Detect which cell encompasses the target text, then output its (X, Y) center coordinate. 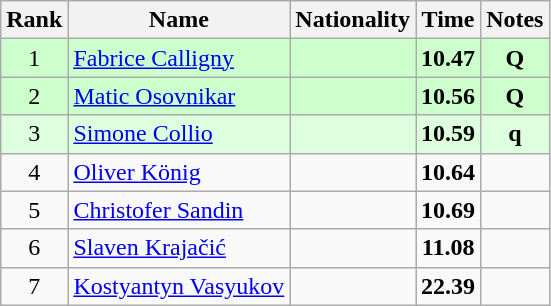
22.39 (448, 286)
Time (448, 20)
Matic Osovnikar (179, 96)
10.56 (448, 96)
5 (34, 210)
Nationality (353, 20)
1 (34, 58)
Christofer Sandin (179, 210)
Fabrice Calligny (179, 58)
7 (34, 286)
10.64 (448, 172)
4 (34, 172)
Notes (515, 20)
6 (34, 248)
Kostyantyn Vasyukov (179, 286)
Simone Collio (179, 134)
3 (34, 134)
Slaven Krajačić (179, 248)
Name (179, 20)
10.59 (448, 134)
11.08 (448, 248)
10.69 (448, 210)
Rank (34, 20)
Oliver König (179, 172)
2 (34, 96)
10.47 (448, 58)
q (515, 134)
